Capture the cell that displays the provided text and extract its (X, Y) central coordinate. 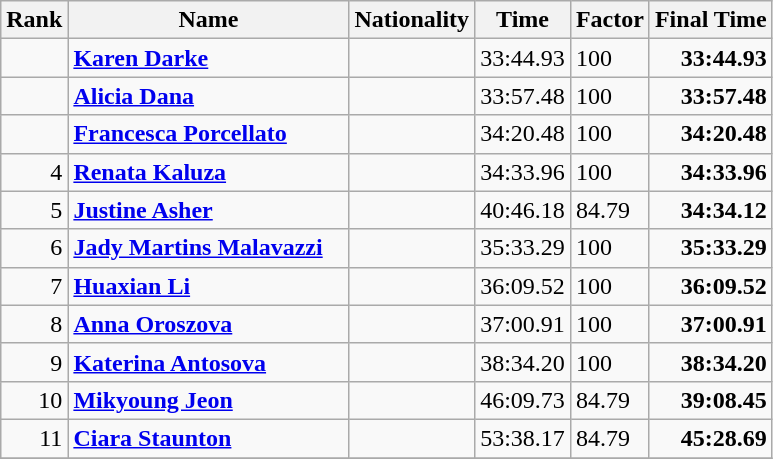
Factor (610, 20)
Karen Darke (208, 58)
Justine Asher (208, 210)
46:09.73 (523, 400)
Renata Kaluza (208, 172)
6 (34, 248)
Ciara Staunton (208, 438)
Name (208, 20)
Mikyoung Jeon (208, 400)
53:38.17 (523, 438)
Huaxian Li (208, 286)
39:08.45 (710, 400)
7 (34, 286)
Alicia Dana (208, 96)
Nationality (412, 20)
10 (34, 400)
40:46.18 (523, 210)
Final Time (710, 20)
Anna Oroszova (208, 324)
Rank (34, 20)
8 (34, 324)
Time (523, 20)
Jady Martins Malavazzi (208, 248)
11 (34, 438)
34:34.12 (710, 210)
9 (34, 362)
Francesca Porcellato (208, 134)
45:28.69 (710, 438)
Katerina Antosova (208, 362)
4 (34, 172)
5 (34, 210)
